For the text-containing cell, return its midpoint in [x, y] coordinate format. 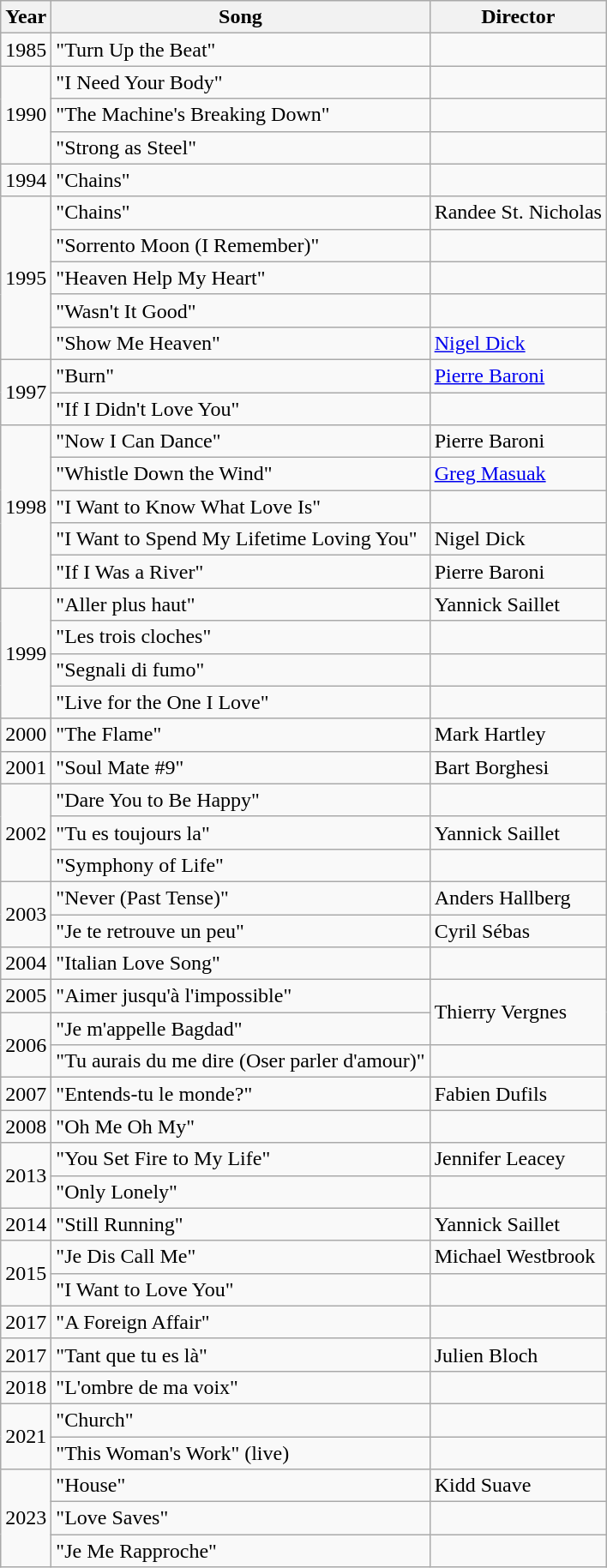
"I Want to Love You" [240, 1289]
"Heaven Help My Heart" [240, 278]
"Only Lonely" [240, 1192]
2004 [26, 964]
2001 [26, 767]
"If I Was a River" [240, 572]
Fabien Dufils [518, 1094]
2002 [26, 832]
"The Flame" [240, 735]
"Tu aurais du me dire (Oser parler d'amour)" [240, 1061]
Song [240, 17]
"Tant que tu es là" [240, 1355]
"Turn Up the Beat" [240, 50]
"Oh Me Oh My" [240, 1126]
1985 [26, 50]
Greg Masuak [518, 474]
"Symphony of Life" [240, 865]
"Je te retrouve un peu" [240, 930]
"Now I Can Dance" [240, 442]
"Love Saves" [240, 1518]
2006 [26, 1045]
2018 [26, 1387]
1990 [26, 115]
"You Set Fire to My Life" [240, 1159]
"Burn" [240, 375]
"If I Didn't Love You" [240, 409]
2005 [26, 996]
"Show Me Heaven" [240, 343]
2008 [26, 1126]
"Still Running" [240, 1224]
"Segnali di fumo" [240, 670]
"I Want to Spend My Lifetime Loving You" [240, 539]
2015 [26, 1273]
Director [518, 17]
"Never (Past Tense)" [240, 898]
"Dare You to Be Happy" [240, 800]
"Je Me Rapproche" [240, 1551]
2014 [26, 1224]
"This Woman's Work" (live) [240, 1453]
"Tu es toujours la" [240, 832]
"I Need Your Body" [240, 82]
1994 [26, 180]
"Live for the One I Love" [240, 702]
"Aimer jusqu'à l'impossible" [240, 996]
Randee St. Nicholas [518, 213]
"House" [240, 1486]
Jennifer Leacey [518, 1159]
"Church" [240, 1420]
Kidd Suave [518, 1486]
"Sorrento Moon (I Remember)" [240, 245]
2013 [26, 1175]
Anders Hallberg [518, 898]
Bart Borghesi [518, 767]
"Aller plus haut" [240, 604]
"Je Dis Call Me" [240, 1257]
Thierry Vergnes [518, 1012]
Cyril Sébas [518, 930]
2000 [26, 735]
"A Foreign Affair" [240, 1322]
1997 [26, 392]
Mark Hartley [518, 735]
2021 [26, 1436]
"Wasn't It Good" [240, 310]
"L'ombre de ma voix" [240, 1387]
"Entends-tu le monde?" [240, 1094]
2003 [26, 914]
1998 [26, 507]
"Strong as Steel" [240, 147]
Michael Westbrook [518, 1257]
1995 [26, 278]
1999 [26, 653]
"Les trois cloches" [240, 637]
"Soul Mate #9" [240, 767]
Julien Bloch [518, 1355]
"Whistle Down the Wind" [240, 474]
"Italian Love Song" [240, 964]
"The Machine's Breaking Down" [240, 115]
Year [26, 17]
"Je m'appelle Bagdad" [240, 1029]
2023 [26, 1518]
2007 [26, 1094]
"I Want to Know What Love Is" [240, 507]
